Locate the cell with the specified text and output its [X, Y] center coordinate. 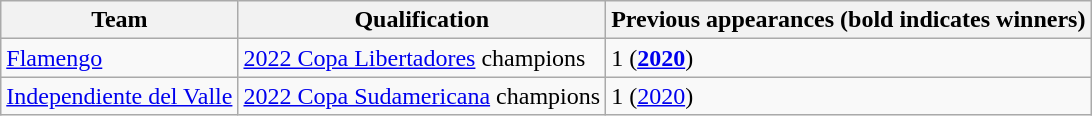
2022 Copa Libertadores champions [422, 58]
Team [120, 20]
Independiente del Valle [120, 96]
Flamengo [120, 58]
Previous appearances (bold indicates winners) [848, 20]
2022 Copa Sudamericana champions [422, 96]
Qualification [422, 20]
